Locate the cell with the specified text and output its (x, y) center coordinate. 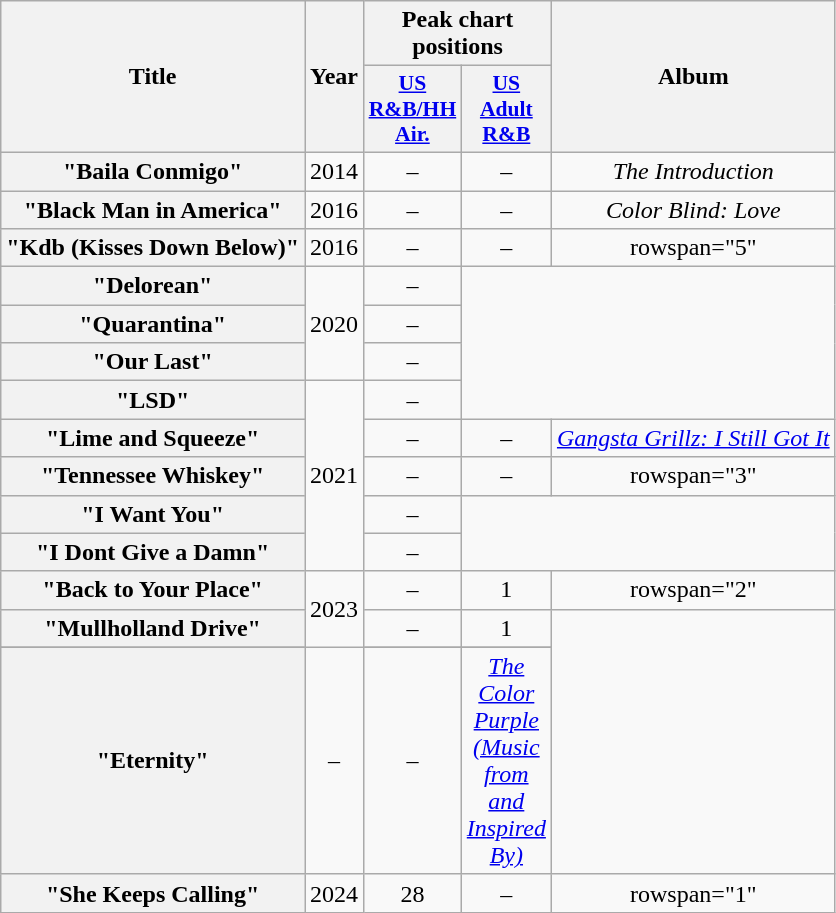
"Quarantina" (153, 324)
rowspan="1" (693, 893)
"Black Man in America" (153, 209)
Year (334, 77)
rowspan="5" (693, 248)
2024 (334, 893)
"Our Last" (153, 362)
"I Want You" (153, 514)
"LSD" (153, 400)
US Adult R&B (506, 110)
2023 (334, 609)
Peak chart positions (458, 34)
"Delorean" (153, 286)
Gangsta Grillz: I Still Got It (693, 438)
"Lime and Squeeze" (153, 438)
Album (693, 77)
"Kdb (Kisses Down Below)" (153, 248)
"Back to Your Place" (153, 590)
Color Blind: Love (693, 209)
2014 (334, 171)
The Introduction (693, 171)
USR&B/HHAir. (413, 110)
rowspan="2" (693, 590)
"Mullholland Drive" (153, 628)
"Baila Conmigo" (153, 171)
rowspan="3" (693, 476)
"Eternity" (153, 760)
"Tennessee Whiskey" (153, 476)
Title (153, 77)
2020 (334, 324)
28 (413, 893)
The Color Purple (Music from and Inspired By) (506, 760)
"I Dont Give a Damn" (153, 552)
2021 (334, 476)
"She Keeps Calling" (153, 893)
